Extract the [X, Y] coordinate from the center of the cell holding the provided text.  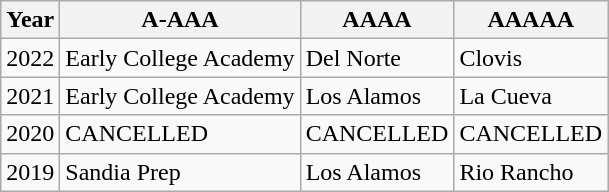
Year [30, 20]
2019 [30, 172]
Rio Rancho [531, 172]
A-AAA [180, 20]
2020 [30, 134]
2021 [30, 96]
Sandia Prep [180, 172]
AAAA [377, 20]
AAAAA [531, 20]
Clovis [531, 58]
La Cueva [531, 96]
Del Norte [377, 58]
2022 [30, 58]
